Pinpoint the cell where the given text exists, returning its [X, Y] midpoint coordinate. 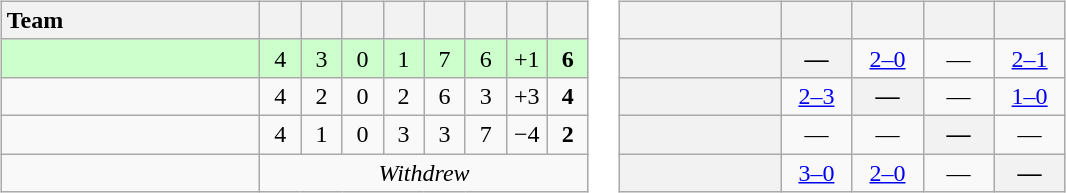
+3 [526, 96]
+1 [526, 58]
3–0 [816, 173]
−4 [526, 134]
1–0 [1030, 96]
2–1 [1030, 58]
2–3 [816, 96]
Withdrew [424, 173]
Team [130, 20]
